Output the [X, Y] coordinate of the center of the cell containing the given text.  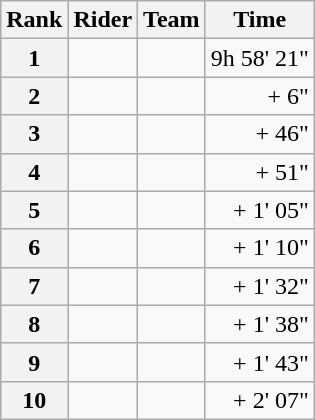
10 [34, 400]
3 [34, 134]
6 [34, 248]
2 [34, 96]
1 [34, 58]
+ 1' 05" [260, 210]
9h 58' 21" [260, 58]
8 [34, 324]
+ 1' 10" [260, 248]
+ 1' 38" [260, 324]
7 [34, 286]
+ 1' 43" [260, 362]
Team [172, 20]
+ 51" [260, 172]
4 [34, 172]
9 [34, 362]
+ 1' 32" [260, 286]
+ 2' 07" [260, 400]
Time [260, 20]
+ 46" [260, 134]
Rank [34, 20]
+ 6" [260, 96]
Rider [103, 20]
5 [34, 210]
